Return (X, Y) of the center of cell containing provided text 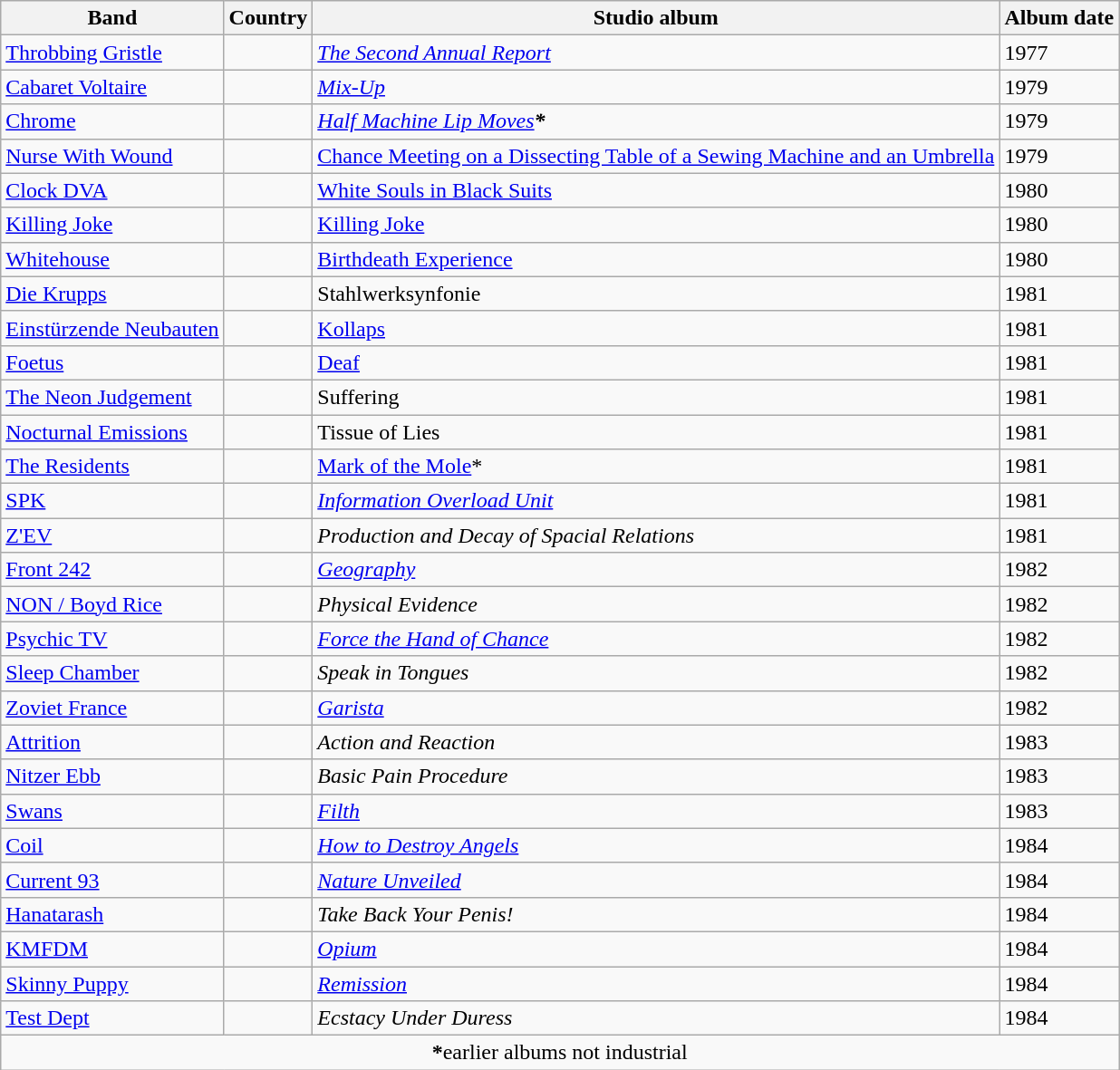
Deaf (656, 362)
Basic Pain Procedure (656, 776)
SPK (112, 501)
Whitehouse (112, 259)
Attrition (112, 742)
Studio album (656, 18)
Mix-Up (656, 87)
Mark of the Mole* (656, 467)
Kollaps (656, 328)
Action and Reaction (656, 742)
Geography (656, 570)
Opium (656, 949)
Foetus (112, 362)
The Second Annual Report (656, 53)
KMFDM (112, 949)
Psychic TV (112, 639)
How to Destroy Angels (656, 845)
Nurse With Wound (112, 156)
Tissue of Lies (656, 432)
Album date (1059, 18)
White Souls in Black Suits (656, 190)
Information Overload Unit (656, 501)
Remission (656, 983)
Clock DVA (112, 190)
Swans (112, 811)
Stahlwerksynfonie (656, 294)
Coil (112, 845)
Nocturnal Emissions (112, 432)
Die Krupps (112, 294)
Hanatarash (112, 914)
The Residents (112, 467)
Production and Decay of Spacial Relations (656, 535)
Skinny Puppy (112, 983)
Country (268, 18)
Einstürzende Neubauten (112, 328)
Half Machine Lip Moves* (656, 121)
Physical Evidence (656, 604)
Nature Unveiled (656, 880)
Ecstacy Under Duress (656, 1018)
Birthdeath Experience (656, 259)
Take Back Your Penis! (656, 914)
Force the Hand of Chance (656, 639)
Speak in Tongues (656, 673)
NON / Boyd Rice (112, 604)
Sleep Chamber (112, 673)
Suffering (656, 397)
*earlier albums not industrial (560, 1053)
Front 242 (112, 570)
Current 93 (112, 880)
Test Dept (112, 1018)
Filth (656, 811)
Zoviet France (112, 708)
Nitzer Ebb (112, 776)
Throbbing Gristle (112, 53)
Garista (656, 708)
Z'EV (112, 535)
The Neon Judgement (112, 397)
Band (112, 18)
Cabaret Voltaire (112, 87)
1977 (1059, 53)
Chance Meeting on a Dissecting Table of a Sewing Machine and an Umbrella (656, 156)
Chrome (112, 121)
